Scan for the cell matching the given text and deliver its (x, y) coordinate at center. 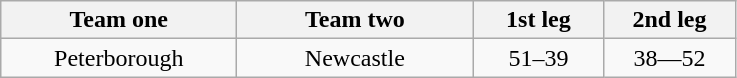
Team two (355, 20)
2nd leg (670, 20)
1st leg (538, 20)
51–39 (538, 58)
Peterborough (119, 58)
Team one (119, 20)
38—52 (670, 58)
Newcastle (355, 58)
